Provide the (X, Y) coordinate of the cell's center where the given text is located.  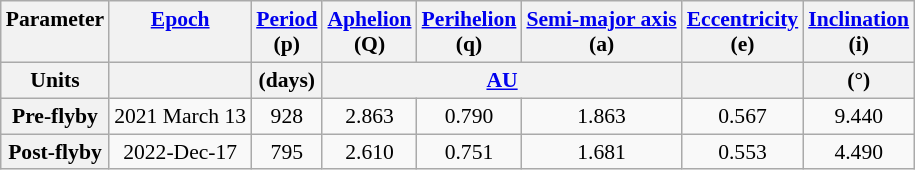
2021 March 13 (180, 116)
1.681 (601, 152)
0.553 (743, 152)
2.863 (369, 116)
AU (502, 80)
Semi-major axis(a) (601, 32)
0.751 (470, 152)
Epoch (180, 32)
2022-Dec-17 (180, 152)
Pre-flyby (55, 116)
Perihelion(q) (470, 32)
9.440 (858, 116)
Parameter (55, 32)
928 (286, 116)
4.490 (858, 152)
Eccentricity(e) (743, 32)
Units (55, 80)
1.863 (601, 116)
795 (286, 152)
Period(p) (286, 32)
(°) (858, 80)
Aphelion(Q) (369, 32)
0.567 (743, 116)
(days) (286, 80)
Post-flyby (55, 152)
2.610 (369, 152)
0.790 (470, 116)
Inclination(i) (858, 32)
